For the text-containing cell, return its midpoint in (x, y) coordinate format. 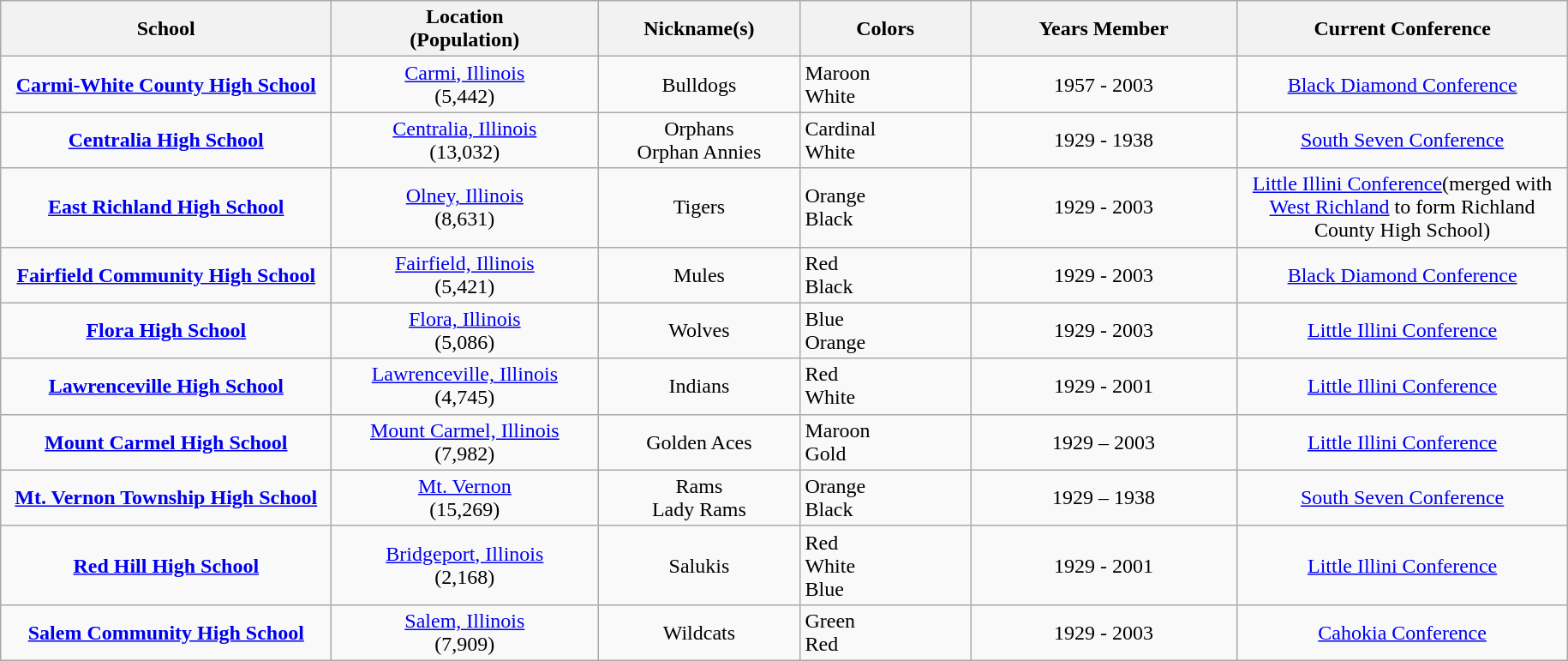
Olney, Illinois(8,631) (464, 207)
Rams Lady Rams (699, 497)
1957 - 2003 (1104, 84)
Blue Orange (886, 331)
1929 - 1938 (1104, 141)
Wolves (699, 331)
Mount Carmel, Illinois(7,982) (464, 442)
Carmi-White County High School (166, 84)
Red Hill High School (166, 565)
Bulldogs (699, 84)
Current Conference (1403, 29)
Mules (699, 274)
Centralia, Illinois(13,032) (464, 141)
Lawrenceville High School (166, 386)
Salem Community High School (166, 633)
1929 – 2003 (1104, 442)
Centralia High School (166, 141)
Colors (886, 29)
Little Illini Conference(merged with West Richland to form Richland County High School) (1403, 207)
Flora, Illinois(5,086) (464, 331)
Cahokia Conference (1403, 633)
Carmi, Illinois(5,442) (464, 84)
Red White Blue (886, 565)
Years Member (1104, 29)
Mt. Vernon(15,269) (464, 497)
Lawrenceville, Illinois(4,745) (464, 386)
Maroon White (886, 84)
1929 – 1938 (1104, 497)
Red Black (886, 274)
Indians (699, 386)
Wildcats (699, 633)
Tigers (699, 207)
Mount Carmel High School (166, 442)
Location(Population) (464, 29)
Flora High School (166, 331)
Cardinal White (886, 141)
Green Red (886, 633)
OrphansOrphan Annies (699, 141)
Golden Aces (699, 442)
Salukis (699, 565)
Fairfield Community High School (166, 274)
East Richland High School (166, 207)
Salem, Illinois(7,909) (464, 633)
Fairfield, Illinois(5,421) (464, 274)
Nickname(s) (699, 29)
School (166, 29)
Mt. Vernon Township High School (166, 497)
Red White (886, 386)
Bridgeport, Illinois(2,168) (464, 565)
Maroon Gold (886, 442)
